Provide the (x, y) coordinate of the cell's center where the given text is located.  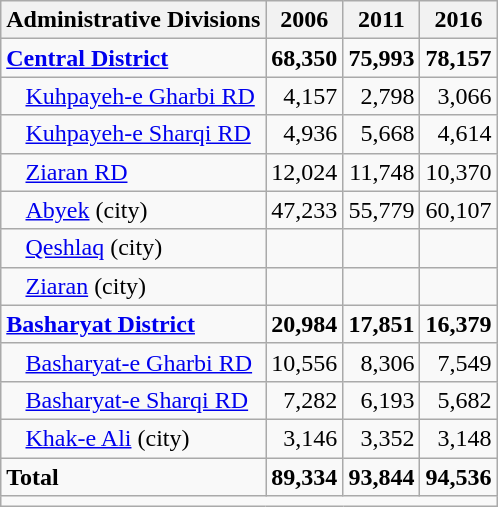
Central District (134, 58)
11,748 (382, 172)
2011 (382, 20)
17,851 (382, 324)
4,614 (458, 134)
Total (134, 477)
Kuhpayeh-e Gharbi RD (134, 96)
6,193 (382, 400)
Basharyat-e Sharqi RD (134, 400)
Kuhpayeh-e Sharqi RD (134, 134)
10,370 (458, 172)
55,779 (382, 210)
7,282 (304, 400)
10,556 (304, 362)
75,993 (382, 58)
Basharyat District (134, 324)
5,682 (458, 400)
Ziaran RD (134, 172)
89,334 (304, 477)
94,536 (458, 477)
20,984 (304, 324)
68,350 (304, 58)
2006 (304, 20)
3,066 (458, 96)
Administrative Divisions (134, 20)
3,148 (458, 438)
93,844 (382, 477)
Basharyat-e Gharbi RD (134, 362)
8,306 (382, 362)
60,107 (458, 210)
12,024 (304, 172)
5,668 (382, 134)
3,146 (304, 438)
2,798 (382, 96)
Ziaran (city) (134, 286)
Khak-e Ali (city) (134, 438)
47,233 (304, 210)
7,549 (458, 362)
4,936 (304, 134)
4,157 (304, 96)
Qeshlaq (city) (134, 248)
2016 (458, 20)
78,157 (458, 58)
16,379 (458, 324)
3,352 (382, 438)
Abyek (city) (134, 210)
